Return (x, y) of the center of cell containing provided text 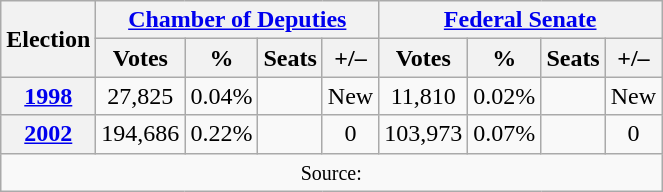
2002 (48, 134)
11,810 (424, 96)
0.07% (504, 134)
194,686 (140, 134)
Chamber of Deputies (238, 20)
0.02% (504, 96)
1998 (48, 96)
27,825 (140, 96)
0.22% (222, 134)
0.04% (222, 96)
103,973 (424, 134)
Source: (332, 172)
Election (48, 39)
Federal Senate (520, 20)
